Provide the [x, y] coordinate of the cell's center where the given text is located.  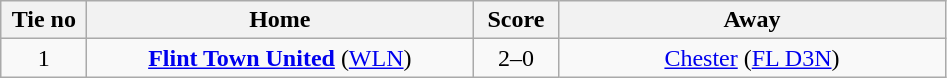
Chester (FL D3N) [752, 58]
Home [280, 20]
Score [516, 20]
1 [44, 58]
Away [752, 20]
Flint Town United (WLN) [280, 58]
Tie no [44, 20]
2–0 [516, 58]
